Locate the cell with the specified text and output its (X, Y) center coordinate. 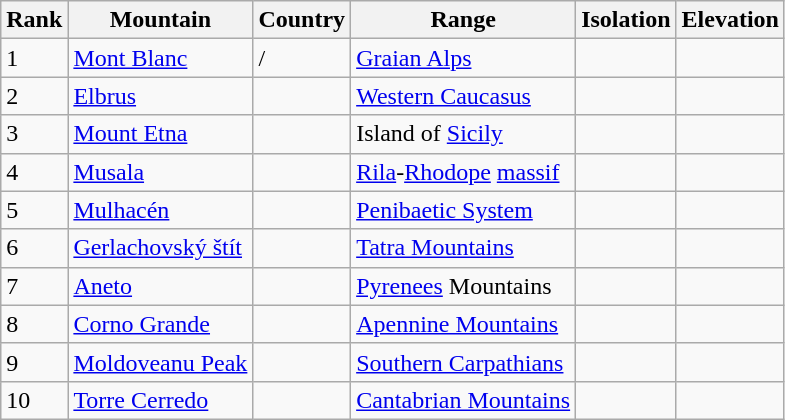
Rank (34, 20)
Range (464, 20)
Graian Alps (464, 58)
Elbrus (160, 96)
Mount Etna (160, 134)
Torre Cerredo (160, 400)
Musala (160, 172)
/ (302, 58)
Penibaetic System (464, 210)
Mont Blanc (160, 58)
Cantabrian Mountains (464, 400)
Apennine Mountains (464, 324)
Western Caucasus (464, 96)
1 (34, 58)
3 (34, 134)
6 (34, 248)
8 (34, 324)
Elevation (730, 20)
Corno Grande (160, 324)
Mulhacén (160, 210)
9 (34, 362)
Rila-Rhodope massif (464, 172)
Pyrenees Mountains (464, 286)
4 (34, 172)
2 (34, 96)
7 (34, 286)
Isolation (626, 20)
Island of Sicily (464, 134)
Mountain (160, 20)
Tatra Mountains (464, 248)
10 (34, 400)
Gerlachovský štít (160, 248)
Southern Carpathians (464, 362)
Aneto (160, 286)
5 (34, 210)
Moldoveanu Peak (160, 362)
Country (302, 20)
